Return the (x, y) coordinate for the center point of the cell that contains the specified text.  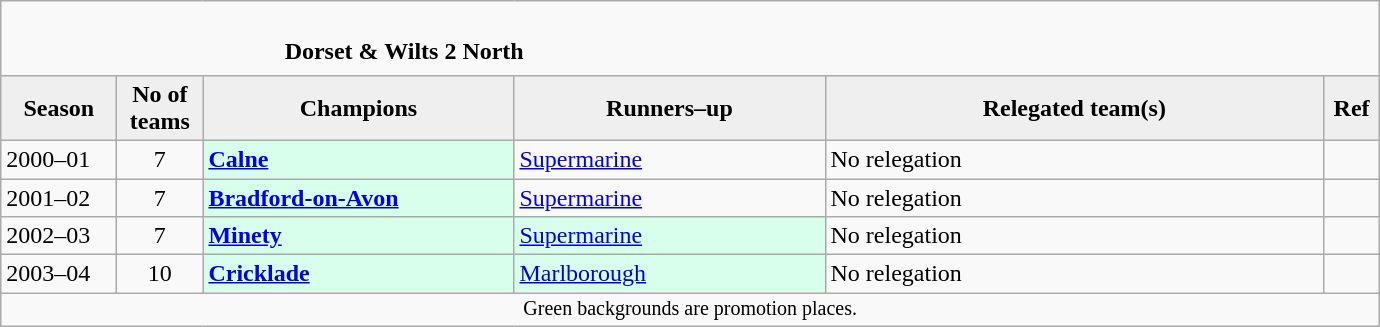
Bradford-on-Avon (358, 197)
10 (160, 274)
Calne (358, 159)
Marlborough (670, 274)
No of teams (160, 108)
Season (59, 108)
2001–02 (59, 197)
Ref (1352, 108)
Relegated team(s) (1074, 108)
Minety (358, 236)
Champions (358, 108)
2000–01 (59, 159)
Runners–up (670, 108)
2003–04 (59, 274)
Cricklade (358, 274)
Green backgrounds are promotion places. (690, 310)
2002–03 (59, 236)
